Find where the given text appears and provide that cell's center as (x, y) coordinate. 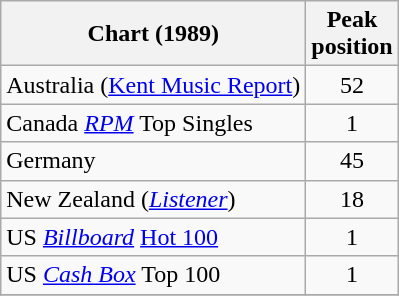
45 (352, 161)
18 (352, 199)
Chart (1989) (154, 34)
Canada RPM Top Singles (154, 123)
Germany (154, 161)
Australia (Kent Music Report) (154, 85)
52 (352, 85)
US Billboard Hot 100 (154, 237)
Peakposition (352, 34)
US Cash Box Top 100 (154, 275)
New Zealand (Listener) (154, 199)
